Detect which cell encompasses the target text, then output its [X, Y] center coordinate. 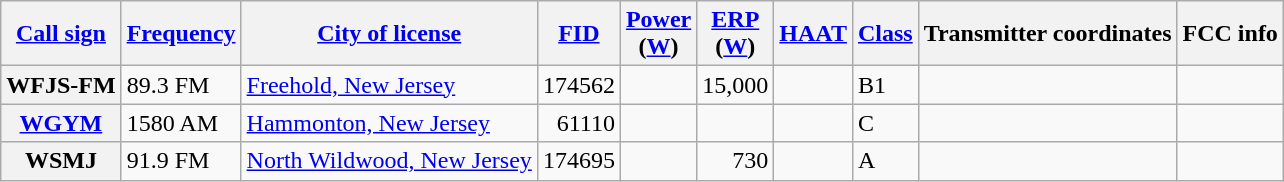
174695 [578, 161]
Power(W) [658, 34]
HAAT [814, 34]
Hammonton, New Jersey [389, 123]
C [885, 123]
91.9 FM [181, 161]
B1 [885, 85]
WGYM [61, 123]
61110 [578, 123]
North Wildwood, New Jersey [389, 161]
FCC info [1230, 34]
ERP(W) [736, 34]
Transmitter coordinates [1048, 34]
FID [578, 34]
A [885, 161]
City of license [389, 34]
730 [736, 161]
15,000 [736, 85]
89.3 FM [181, 85]
Class [885, 34]
Frequency [181, 34]
WFJS-FM [61, 85]
1580 AM [181, 123]
Call sign [61, 34]
WSMJ [61, 161]
Freehold, New Jersey [389, 85]
174562 [578, 85]
